Locate the cell with the specified text and output its (x, y) center coordinate. 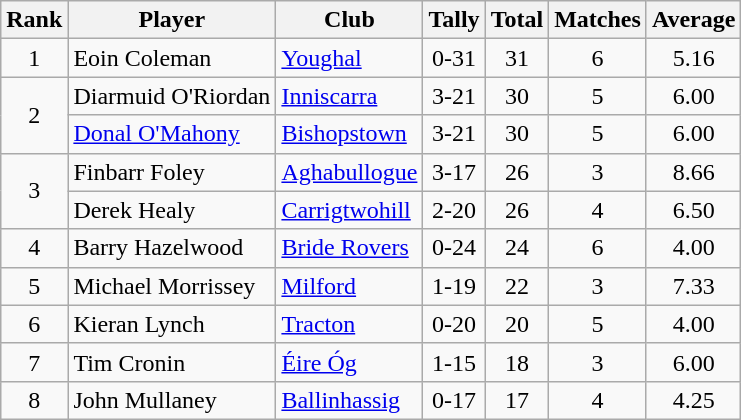
Milford (350, 286)
Diarmuid O'Riordan (172, 96)
Eoin Coleman (172, 58)
Ballinhassig (350, 400)
24 (517, 248)
0-24 (454, 248)
2-20 (454, 210)
1 (34, 58)
Average (694, 20)
Tally (454, 20)
31 (517, 58)
Barry Hazelwood (172, 248)
5.16 (694, 58)
Finbarr Foley (172, 172)
Bishopstown (350, 134)
0-17 (454, 400)
6.50 (694, 210)
1-15 (454, 362)
Inniscarra (350, 96)
John Mullaney (172, 400)
Donal O'Mahony (172, 134)
17 (517, 400)
20 (517, 324)
18 (517, 362)
8.66 (694, 172)
Rank (34, 20)
Total (517, 20)
Youghal (350, 58)
7.33 (694, 286)
7 (34, 362)
Michael Morrissey (172, 286)
Éire Óg (350, 362)
Player (172, 20)
4.25 (694, 400)
Matches (598, 20)
3-17 (454, 172)
Tim Cronin (172, 362)
Bride Rovers (350, 248)
Derek Healy (172, 210)
22 (517, 286)
Tracton (350, 324)
1-19 (454, 286)
8 (34, 400)
Aghabullogue (350, 172)
Club (350, 20)
Kieran Lynch (172, 324)
0-20 (454, 324)
0-31 (454, 58)
2 (34, 115)
Carrigtwohill (350, 210)
